From the cell containing the given text, extract its center point as [X, Y] coordinate. 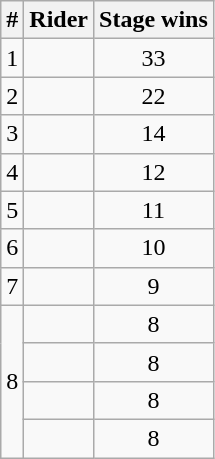
14 [154, 134]
# [12, 20]
12 [154, 172]
4 [12, 172]
1 [12, 58]
3 [12, 134]
22 [154, 96]
5 [12, 210]
7 [12, 286]
33 [154, 58]
10 [154, 248]
11 [154, 210]
Stage wins [154, 20]
9 [154, 286]
6 [12, 248]
2 [12, 96]
Rider [59, 20]
